For the text-containing cell, return its midpoint in [x, y] coordinate format. 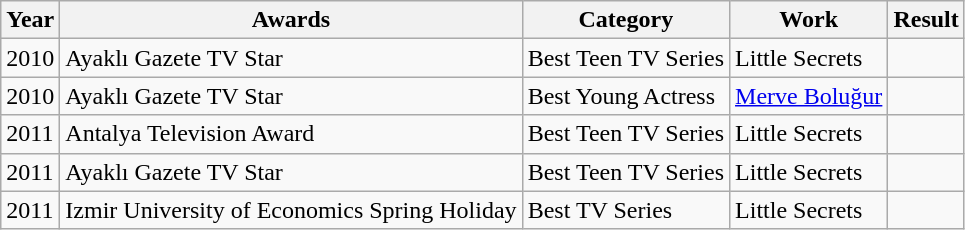
Merve Boluğur [809, 96]
Izmir University of Economics Spring Holiday [291, 210]
Year [30, 20]
Best Young Actress [626, 96]
Category [626, 20]
Best TV Series [626, 210]
Antalya Television Award [291, 134]
Work [809, 20]
Result [926, 20]
Awards [291, 20]
